Find where the given text appears and provide that cell's center as [X, Y] coordinate. 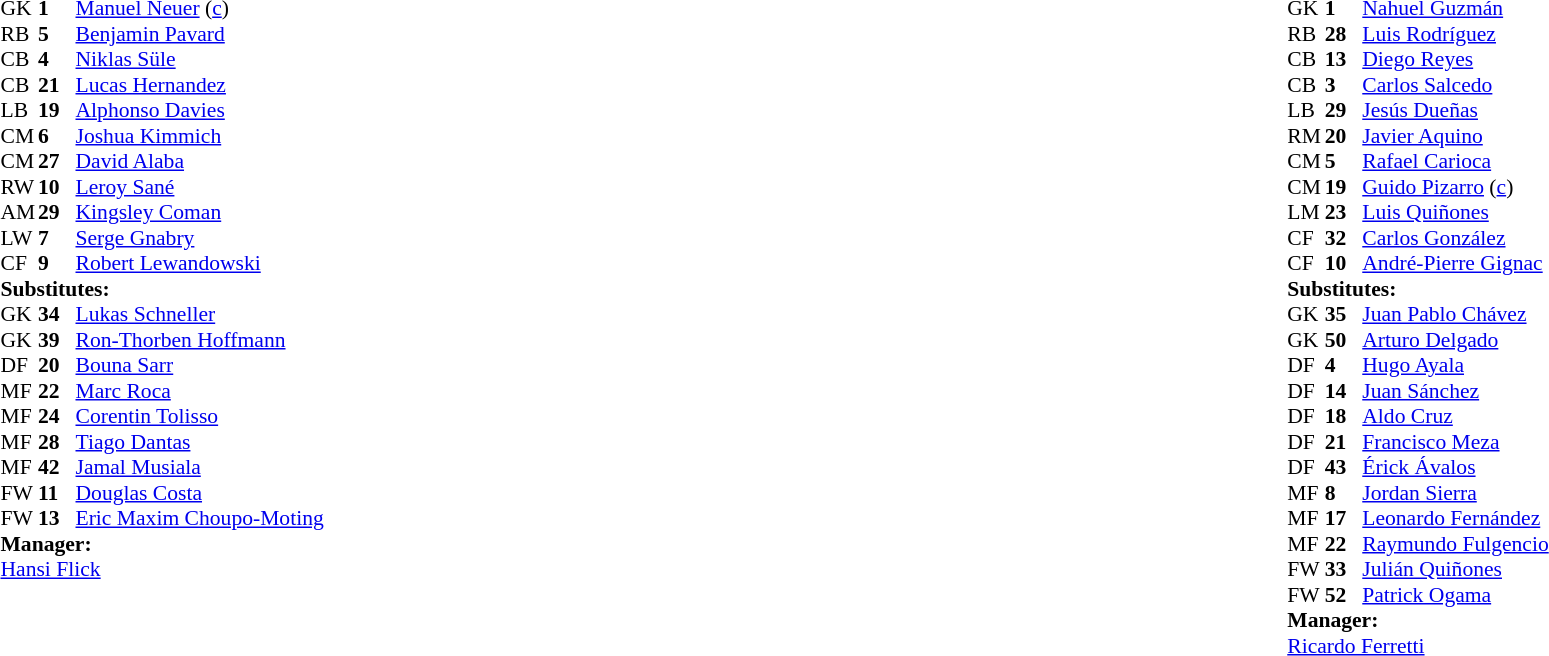
Lucas Hernandez [200, 85]
Guido Pizarro (c) [1455, 187]
23 [1344, 213]
6 [57, 136]
Patrick Ogama [1455, 595]
Jamal Musiala [200, 467]
11 [57, 493]
Eric Maxim Choupo-Moting [200, 519]
Corentin Tolisso [200, 417]
Diego Reyes [1455, 59]
Kingsley Coman [200, 213]
Bouna Sarr [200, 365]
7 [57, 238]
43 [1344, 467]
Luis Rodríguez [1455, 34]
LM [1306, 213]
42 [57, 467]
Raymundo Fulgencio [1455, 544]
Francisco Meza [1455, 442]
Serge Gnabry [200, 238]
14 [1344, 391]
32 [1344, 238]
AM [19, 213]
Juan Pablo Chávez [1455, 315]
Tiago Dantas [200, 442]
RW [19, 187]
Benjamin Pavard [200, 34]
Carlos González [1455, 238]
Ron-Thorben Hoffmann [200, 340]
LW [19, 238]
Aldo Cruz [1455, 417]
Hugo Ayala [1455, 365]
24 [57, 417]
Carlos Salcedo [1455, 85]
33 [1344, 569]
RM [1306, 136]
50 [1344, 340]
Alphonso Davies [200, 111]
9 [57, 263]
David Alaba [200, 161]
Arturo Delgado [1455, 340]
18 [1344, 417]
Hansi Flick [162, 569]
17 [1344, 519]
Lukas Schneller [200, 315]
35 [1344, 315]
27 [57, 161]
André-Pierre Gignac [1455, 263]
Robert Lewandowski [200, 263]
Luis Quiñones [1455, 213]
Jesús Dueñas [1455, 111]
Niklas Süle [200, 59]
Douglas Costa [200, 493]
39 [57, 340]
Javier Aquino [1455, 136]
3 [1344, 85]
Julián Quiñones [1455, 569]
Rafael Carioca [1455, 161]
Leroy Sané [200, 187]
Marc Roca [200, 391]
34 [57, 315]
8 [1344, 493]
Juan Sánchez [1455, 391]
Joshua Kimmich [200, 136]
Érick Ávalos [1455, 467]
Jordan Sierra [1455, 493]
52 [1344, 595]
Leonardo Fernández [1455, 519]
